Capture the cell that displays the provided text and extract its [x, y] central coordinate. 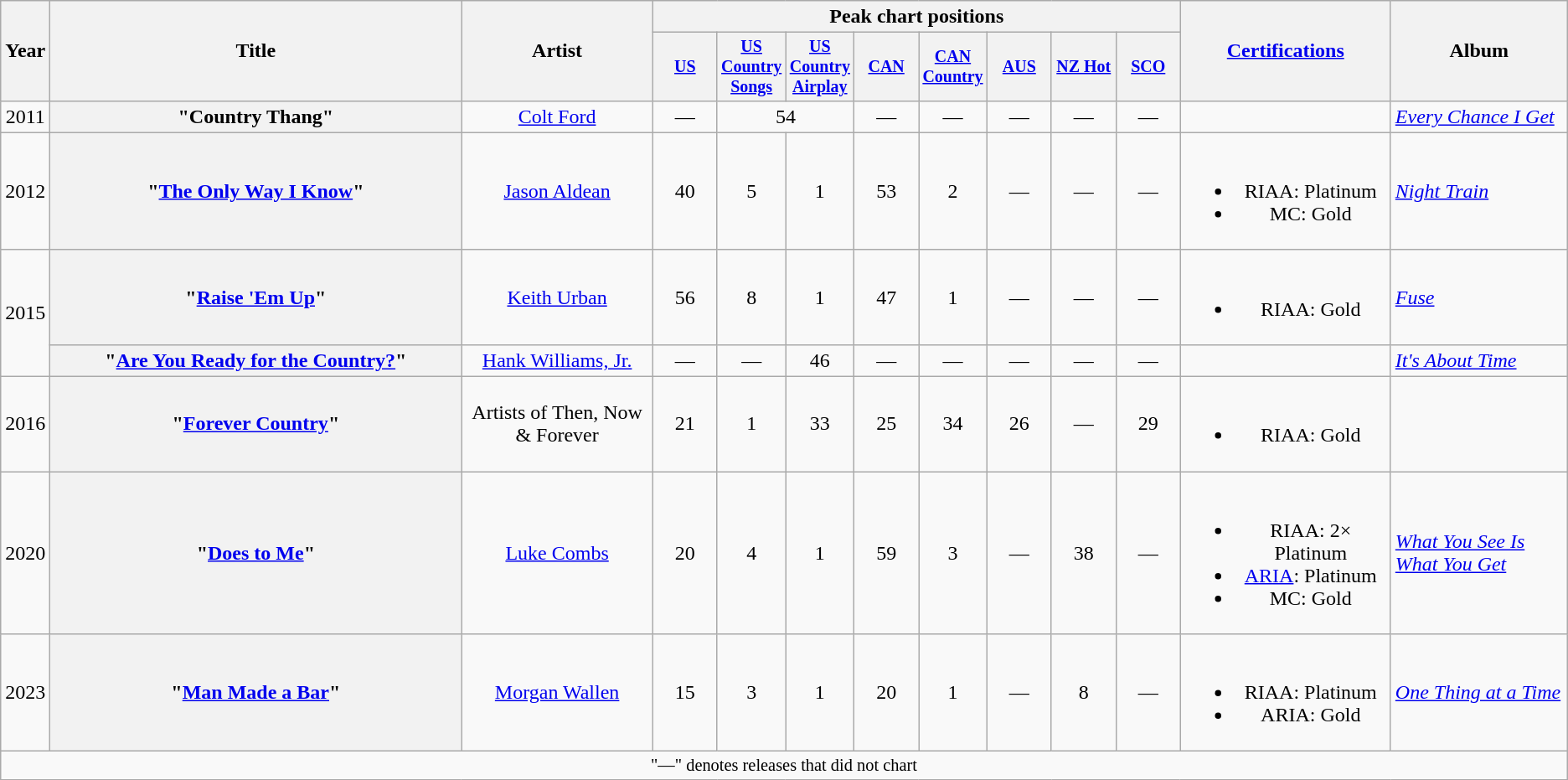
38 [1084, 553]
AUS [1019, 67]
SCO [1148, 67]
"—" denotes releases that did not chart [784, 766]
CAN [886, 67]
54 [786, 116]
Artists of Then, Now & Forever [557, 424]
"The Only Way I Know" [256, 191]
Keith Urban [557, 297]
Title [256, 51]
One Thing at a Time [1479, 693]
US Country Songs [751, 67]
Album [1479, 51]
"Raise 'Em Up" [256, 297]
59 [886, 553]
Morgan Wallen [557, 693]
"Forever Country" [256, 424]
Year [25, 51]
2011 [25, 116]
Night Train [1479, 191]
34 [953, 424]
2 [953, 191]
Colt Ford [557, 116]
CAN Country [953, 67]
Artist [557, 51]
"Man Made a Bar" [256, 693]
2015 [25, 313]
4 [751, 553]
5 [751, 191]
Certifications [1285, 51]
US Country Airplay [820, 67]
40 [685, 191]
21 [685, 424]
RIAA: 2× PlatinumARIA: PlatinumMC: Gold [1285, 553]
47 [886, 297]
Jason Aldean [557, 191]
RIAA: PlatinumARIA: Gold [1285, 693]
RIAA: PlatinumMC: Gold [1285, 191]
NZ Hot [1084, 67]
It's About Time [1479, 360]
29 [1148, 424]
"Does to Me" [256, 553]
15 [685, 693]
53 [886, 191]
56 [685, 297]
2012 [25, 191]
Peak chart positions [916, 17]
"Country Thang" [256, 116]
Fuse [1479, 297]
2023 [25, 693]
US [685, 67]
25 [886, 424]
What You See Is What You Get [1479, 553]
26 [1019, 424]
2020 [25, 553]
Hank Williams, Jr. [557, 360]
Every Chance I Get [1479, 116]
2016 [25, 424]
33 [820, 424]
46 [820, 360]
"Are You Ready for the Country?" [256, 360]
Luke Combs [557, 553]
